Search for the cell housing the specified text and yield its (X, Y) center coordinate. 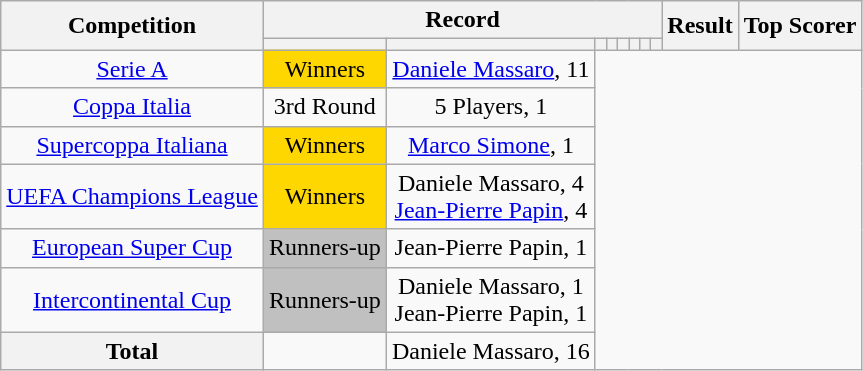
Top Scorer (800, 26)
3rd Round (324, 107)
Result (700, 26)
Intercontinental Cup (132, 300)
Daniele Massaro, 1 Jean-Pierre Papin, 1 (490, 300)
Coppa Italia (132, 107)
European Super Cup (132, 248)
Jean-Pierre Papin, 1 (490, 248)
Record (462, 20)
Supercoppa Italiana (132, 145)
5 Players, 1 (490, 107)
Daniele Massaro, 4 Jean-Pierre Papin, 4 (490, 196)
Daniele Massaro, 11 (490, 69)
Total (132, 351)
UEFA Champions League (132, 196)
Daniele Massaro, 16 (490, 351)
Serie A (132, 69)
Competition (132, 26)
Marco Simone, 1 (490, 145)
